Determine the (X, Y) coordinate at the center of the cell enclosing the given text.  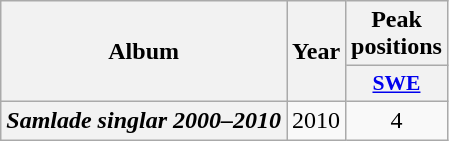
Album (144, 52)
Peak positions (397, 34)
4 (397, 120)
Year (316, 52)
Samlade singlar 2000–2010 (144, 120)
SWE (397, 84)
2010 (316, 120)
